Identify which cell holds the provided text, then report its (X, Y) central coordinate. 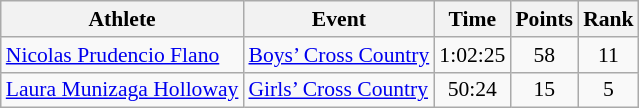
11 (608, 55)
Girls’ Cross Country (338, 90)
Laura Munizaga Holloway (122, 90)
15 (544, 90)
Boys’ Cross Country (338, 55)
1:02:25 (472, 55)
Event (338, 19)
5 (608, 90)
50:24 (472, 90)
Athlete (122, 19)
Time (472, 19)
Rank (608, 19)
58 (544, 55)
Points (544, 19)
Nicolas Prudencio Flano (122, 55)
